Scan for the cell matching the given text and deliver its [X, Y] coordinate at center. 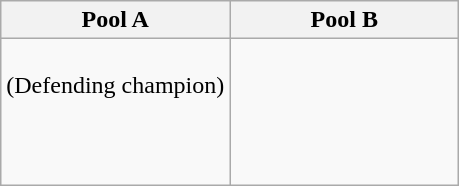
Pool B [344, 20]
(Defending champion) [116, 112]
Pool A [116, 20]
